For the text-containing cell, return its midpoint in [X, Y] coordinate format. 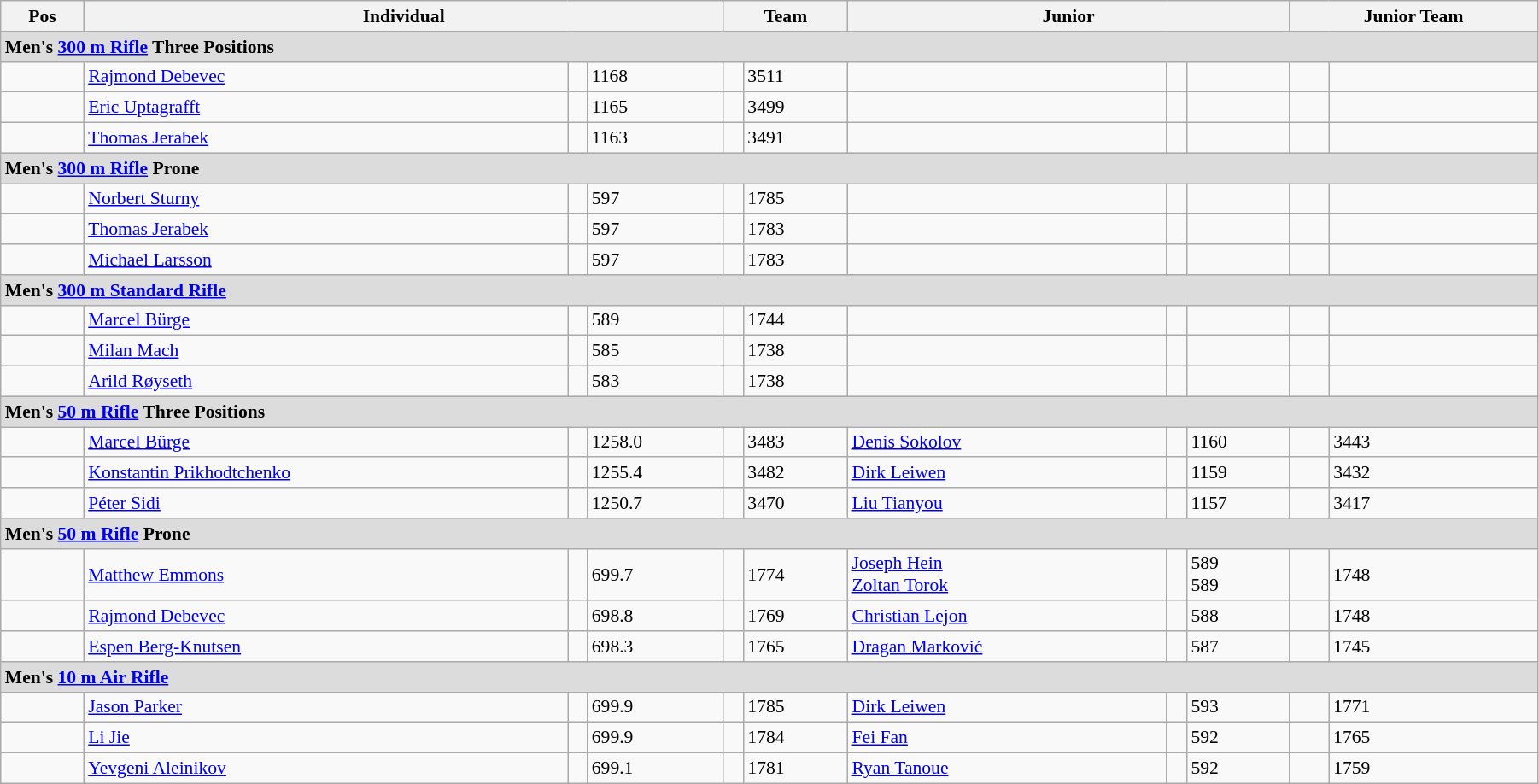
583 [656, 382]
Men's 300 m Rifle Prone [769, 168]
1157 [1238, 503]
1165 [656, 108]
Junior [1068, 16]
Jason Parker [325, 707]
1745 [1433, 647]
Fei Fan [1007, 738]
1744 [795, 320]
Espen Berg-Knutsen [325, 647]
Men's 300 m Rifle Three Positions [769, 47]
Men's 50 m Rifle Three Positions [769, 412]
Matthew Emmons [325, 574]
1160 [1238, 442]
Norbert Sturny [325, 199]
1159 [1238, 473]
1258.0 [656, 442]
3483 [795, 442]
1759 [1433, 769]
Ryan Tanoue [1007, 769]
Li Jie [325, 738]
Team [786, 16]
Arild Røyseth [325, 382]
Milan Mach [325, 351]
Eric Uptagrafft [325, 108]
1774 [795, 574]
3417 [1433, 503]
Yevgeni Aleinikov [325, 769]
698.3 [656, 647]
1255.4 [656, 473]
698.8 [656, 617]
1784 [795, 738]
1250.7 [656, 503]
Men's 300 m Standard Rifle [769, 290]
Men's 50 m Rifle Prone [769, 534]
699.1 [656, 769]
587 [1238, 647]
3432 [1433, 473]
3443 [1433, 442]
Konstantin Prikhodtchenko [325, 473]
Dragan Marković [1007, 647]
588 [1238, 617]
Michael Larsson [325, 260]
Individual [403, 16]
Christian Lejon [1007, 617]
Denis Sokolov [1007, 442]
1769 [795, 617]
1163 [656, 138]
3470 [795, 503]
589589 [1238, 574]
Péter Sidi [325, 503]
3491 [795, 138]
585 [656, 351]
Pos [43, 16]
699.7 [656, 574]
3482 [795, 473]
Men's 10 m Air Rifle [769, 677]
Joseph HeinZoltan Torok [1007, 574]
1781 [795, 769]
3511 [795, 77]
1168 [656, 77]
1771 [1433, 707]
Liu Tianyou [1007, 503]
589 [656, 320]
3499 [795, 108]
593 [1238, 707]
Junior Team [1414, 16]
